Search for the cell housing the specified text and yield its (X, Y) center coordinate. 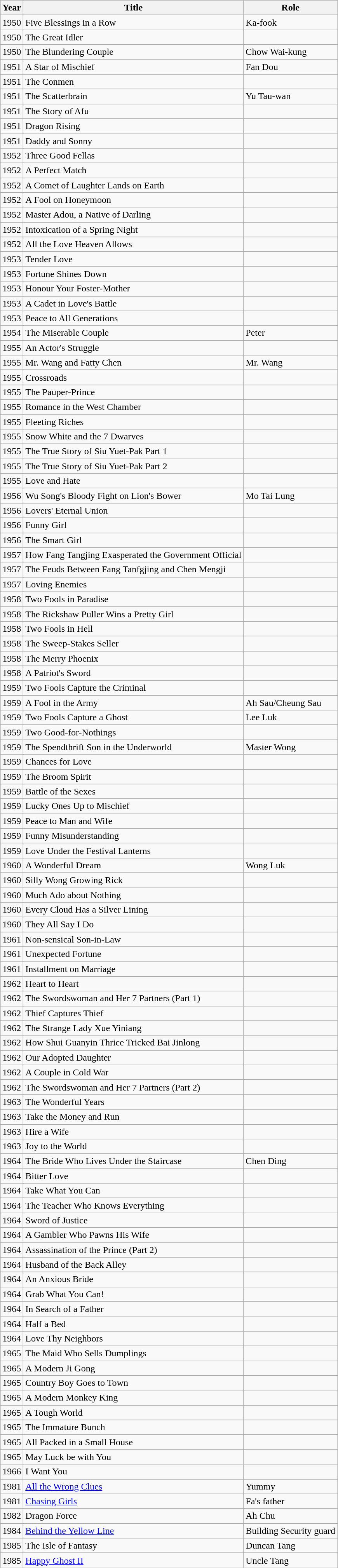
Two Fools in Paradise (134, 599)
Two Fools Capture a Ghost (134, 718)
Peter (291, 333)
The Rickshaw Puller Wins a Pretty Girl (134, 614)
Master Adou, a Native of Darling (134, 215)
Two Good-for-Nothings (134, 732)
Take the Money and Run (134, 1117)
Uncle Tang (291, 1560)
The Smart Girl (134, 540)
The Feuds Between Fang Tanfgjing and Chen Mengji (134, 570)
I Want You (134, 1472)
Dragon Force (134, 1516)
The Isle of Fantasy (134, 1545)
The Swordswoman and Her 7 Partners (Part 1) (134, 998)
Every Cloud Has a Silver Lining (134, 910)
Intoxication of a Spring Night (134, 230)
Behind the Yellow Line (134, 1531)
Role (291, 8)
A Patriot's Sword (134, 673)
Thief Captures Thief (134, 1013)
Three Good Fellas (134, 155)
Peace to All Generations (134, 318)
Ah Sau/Cheung Sau (291, 703)
Yu Tau-wan (291, 96)
Wong Luk (291, 865)
The Broom Spirit (134, 777)
Lovers' Eternal Union (134, 510)
Sword of Justice (134, 1220)
Much Ado about Nothing (134, 895)
Ka-fook (291, 23)
An Actor's Struggle (134, 348)
A Fool in the Army (134, 703)
Bitter Love (134, 1176)
1982 (12, 1516)
They All Say I Do (134, 925)
Country Boy Goes to Town (134, 1383)
Silly Wong Growing Rick (134, 880)
Happy Ghost II (134, 1560)
Love Under the Festival Lanterns (134, 850)
Five Blessings in a Row (134, 23)
Peace to Man and Wife (134, 821)
All the Love Heaven Allows (134, 244)
Wu Song's Bloody Fight on Lion's Bower (134, 496)
Hire a Wife (134, 1132)
Fortune Shines Down (134, 274)
Mo Tai Lung (291, 496)
Title (134, 8)
Daddy and Sonny (134, 141)
The Story of Afu (134, 111)
Master Wong (291, 747)
Lucky Ones Up to Mischief (134, 806)
The Swordswoman and Her 7 Partners (Part 2) (134, 1087)
A Couple in Cold War (134, 1072)
Tender Love (134, 259)
Husband of the Back Alley (134, 1265)
Chances for Love (134, 762)
The Blundering Couple (134, 52)
Lee Luk (291, 718)
Installment on Marriage (134, 969)
A Comet of Laughter Lands on Earth (134, 185)
A Perfect Match (134, 170)
The Teacher Who Knows Everything (134, 1206)
Chow Wai-kung (291, 52)
Two Fools in Hell (134, 629)
The Strange Lady Xue Yiniang (134, 1028)
The True Story of Siu Yuet-Pak Part 2 (134, 466)
The Great Idler (134, 37)
Mr. Wang (291, 362)
Fleeting Riches (134, 422)
Battle of the Sexes (134, 791)
The Merry Phoenix (134, 659)
Ah Chu (291, 1516)
Half a Bed (134, 1324)
Mr. Wang and Fatty Chen (134, 362)
Funny Misunderstanding (134, 836)
Our Adopted Daughter (134, 1058)
The Miserable Couple (134, 333)
Unexpected Fortune (134, 954)
The Scatterbrain (134, 96)
1984 (12, 1531)
All Packed in a Small House (134, 1442)
In Search of a Father (134, 1309)
Non-sensical Son-in-Law (134, 939)
An Anxious Bride (134, 1279)
Chasing Girls (134, 1501)
A Cadet in Love's Battle (134, 303)
A Fool on Honeymoon (134, 200)
The Wonderful Years (134, 1102)
Honour Your Foster-Mother (134, 289)
Duncan Tang (291, 1545)
The Spendthrift Son in the Underworld (134, 747)
Assassination of the Prince (Part 2) (134, 1250)
Joy to the World (134, 1146)
Love and Hate (134, 481)
Grab What You Can! (134, 1294)
How Fang Tangjing Exasperated the Government Official (134, 555)
The Maid Who Sells Dumplings (134, 1353)
All the Wrong Clues (134, 1486)
A Wonderful Dream (134, 865)
How Shui Guanyin Thrice Tricked Bai Jinlong (134, 1043)
The Pauper-Prince (134, 392)
Building Security guard (291, 1531)
A Star of Mischief (134, 67)
The Conmen (134, 82)
Fa's father (291, 1501)
A Modern Monkey King (134, 1398)
Two Fools Capture the Criminal (134, 688)
The True Story of Siu Yuet-Pak Part 1 (134, 451)
A Tough World (134, 1413)
Love Thy Neighbors (134, 1338)
Fan Dou (291, 67)
Funny Girl (134, 525)
Snow White and the 7 Dwarves (134, 437)
The Sweep-Stakes Seller (134, 643)
Chen Ding (291, 1161)
Heart to Heart (134, 984)
The Bride Who Lives Under the Staircase (134, 1161)
1966 (12, 1472)
Loving Enemies (134, 584)
Crossroads (134, 377)
A Modern Ji Gong (134, 1368)
Romance in the West Chamber (134, 407)
1954 (12, 333)
The Immature Bunch (134, 1427)
Yummy (291, 1486)
Dragon Rising (134, 126)
A Gambler Who Pawns His Wife (134, 1235)
May Luck be with You (134, 1457)
Year (12, 8)
Take What You Can (134, 1191)
